Detect which cell encompasses the target text, then output its [X, Y] center coordinate. 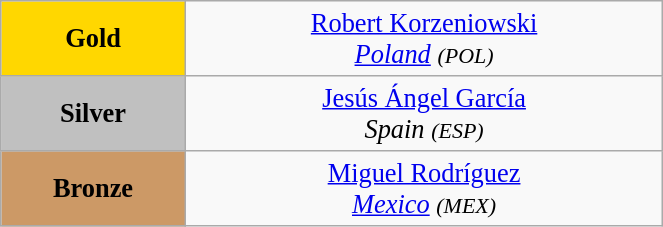
Jesús Ángel GarcíaSpain (ESP) [424, 112]
Bronze [94, 188]
Silver [94, 112]
Miguel RodríguezMexico (MEX) [424, 188]
Robert KorzeniowskiPoland (POL) [424, 38]
Gold [94, 38]
